Find where the given text appears and provide that cell's center as [x, y] coordinate. 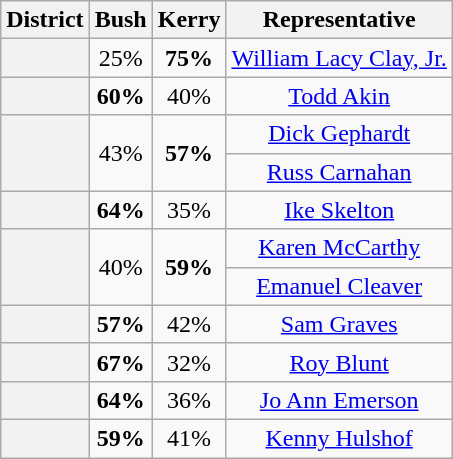
67% [120, 362]
District [45, 20]
42% [189, 324]
Dick Gephardt [339, 134]
Sam Graves [339, 324]
25% [120, 58]
William Lacy Clay, Jr. [339, 58]
43% [120, 153]
75% [189, 58]
Jo Ann Emerson [339, 400]
Karen McCarthy [339, 248]
Kerry [189, 20]
32% [189, 362]
Kenny Hulshof [339, 438]
41% [189, 438]
Russ Carnahan [339, 172]
Roy Blunt [339, 362]
Representative [339, 20]
Ike Skelton [339, 210]
Emanuel Cleaver [339, 286]
Bush [120, 20]
36% [189, 400]
Todd Akin [339, 96]
60% [120, 96]
35% [189, 210]
